Scan for the cell matching the given text and deliver its (X, Y) coordinate at center. 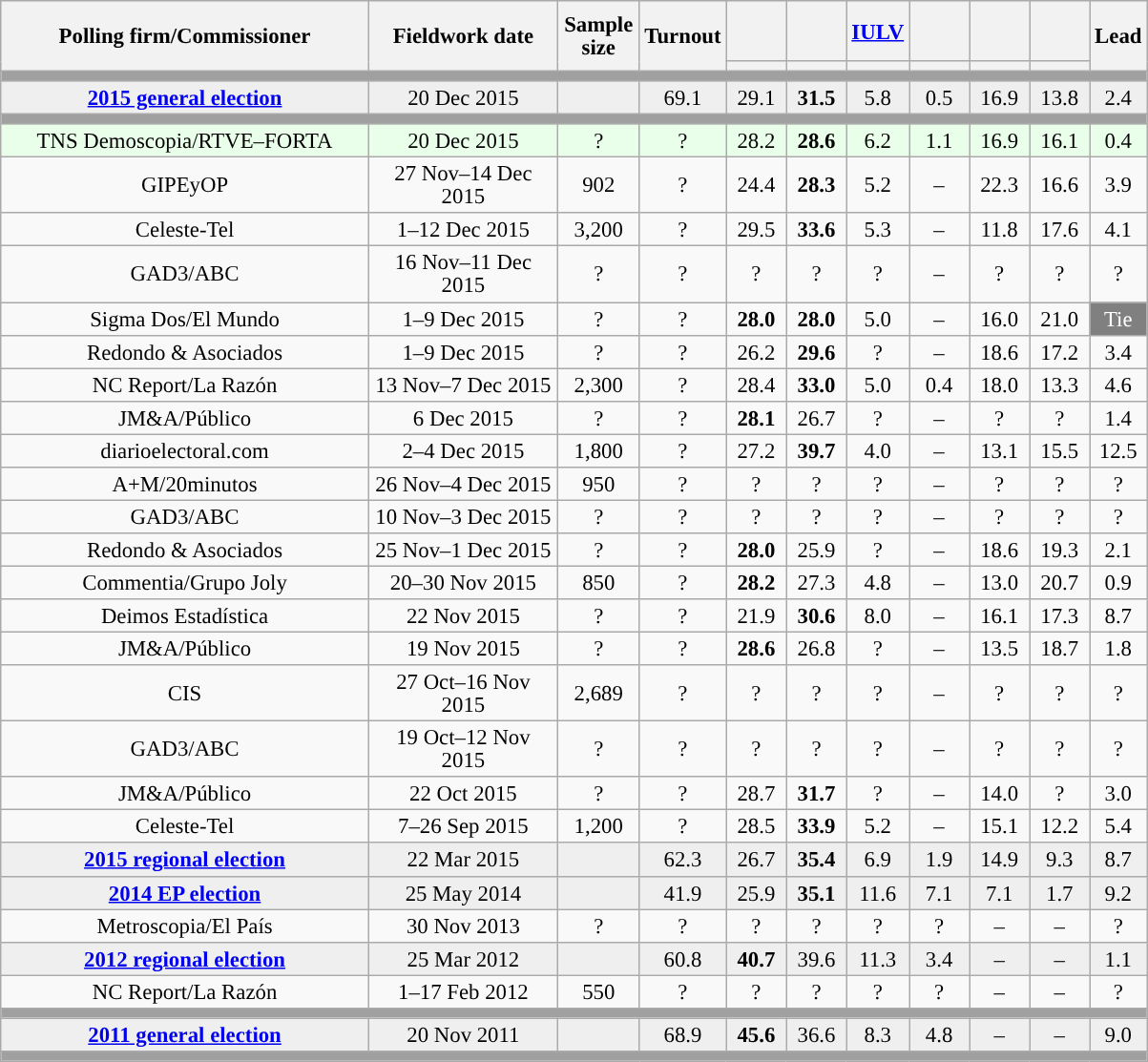
28.7 (756, 794)
13.1 (1000, 450)
6 Dec 2015 (463, 418)
22 Oct 2015 (463, 794)
22 Mar 2015 (463, 861)
33.9 (817, 826)
13.0 (1000, 582)
18.7 (1059, 649)
3,200 (598, 231)
19 Oct–12 Nov 2015 (463, 750)
902 (598, 185)
Fieldwork date (463, 36)
20–30 Nov 2015 (463, 582)
28.3 (817, 185)
29.1 (756, 97)
2015 regional election (185, 861)
25 May 2014 (463, 893)
28.1 (756, 418)
Polling firm/Commissioner (185, 36)
8.3 (878, 1034)
13 Nov–7 Dec 2015 (463, 385)
0.9 (1118, 582)
33.0 (817, 385)
3.0 (1118, 794)
25 Mar 2012 (463, 958)
550 (598, 992)
39.7 (817, 450)
12.2 (1059, 826)
7–26 Sep 2015 (463, 826)
2011 general election (185, 1034)
diarioelectoral.com (185, 450)
35.1 (817, 893)
40.7 (756, 958)
16 Nov–11 Dec 2015 (463, 275)
13.8 (1059, 97)
8.0 (878, 616)
16.0 (1000, 319)
1.7 (1059, 893)
28.5 (756, 826)
17.2 (1059, 351)
19 Nov 2015 (463, 649)
Metroscopia/El País (185, 926)
30 Nov 2013 (463, 926)
Sigma Dos/El Mundo (185, 319)
950 (598, 485)
13.3 (1059, 385)
21.9 (756, 616)
68.9 (683, 1034)
2–4 Dec 2015 (463, 450)
1.9 (939, 861)
850 (598, 582)
2014 EP election (185, 893)
27.3 (817, 582)
IULV (878, 31)
20 Nov 2011 (463, 1034)
36.6 (817, 1034)
29.6 (817, 351)
18.0 (1000, 385)
26.2 (756, 351)
27 Oct–16 Nov 2015 (463, 693)
26.8 (817, 649)
15.5 (1059, 450)
2,300 (598, 385)
Turnout (683, 36)
41.9 (683, 893)
2015 general election (185, 97)
A+M/20minutos (185, 485)
25 Nov–1 Dec 2015 (463, 550)
16.6 (1059, 185)
1.4 (1118, 418)
5.8 (878, 97)
10 Nov–3 Dec 2015 (463, 517)
15.1 (1000, 826)
1,800 (598, 450)
26 Nov–4 Dec 2015 (463, 485)
2.4 (1118, 97)
62.3 (683, 861)
14.0 (1000, 794)
21.0 (1059, 319)
9.3 (1059, 861)
27.2 (756, 450)
24.4 (756, 185)
20.7 (1059, 582)
60.8 (683, 958)
19.3 (1059, 550)
33.6 (817, 231)
11.3 (878, 958)
17.6 (1059, 231)
2.1 (1118, 550)
Commentia/Grupo Joly (185, 582)
1–17 Feb 2012 (463, 992)
4.1 (1118, 231)
27 Nov–14 Dec 2015 (463, 185)
11.8 (1000, 231)
5.4 (1118, 826)
12.5 (1118, 450)
GIPEyOP (185, 185)
14.9 (1000, 861)
2,689 (598, 693)
9.0 (1118, 1034)
22 Nov 2015 (463, 616)
45.6 (756, 1034)
13.5 (1000, 649)
2012 regional election (185, 958)
29.5 (756, 231)
35.4 (817, 861)
4.0 (878, 450)
1,200 (598, 826)
17.3 (1059, 616)
30.6 (817, 616)
6.2 (878, 141)
1–12 Dec 2015 (463, 231)
1.8 (1118, 649)
22.3 (1000, 185)
CIS (185, 693)
Lead (1118, 36)
6.9 (878, 861)
9.2 (1118, 893)
0.5 (939, 97)
TNS Demoscopia/RTVE–FORTA (185, 141)
Tie (1118, 319)
31.7 (817, 794)
28.4 (756, 385)
Deimos Estadística (185, 616)
39.6 (817, 958)
11.6 (878, 893)
5.3 (878, 231)
Sample size (598, 36)
69.1 (683, 97)
4.6 (1118, 385)
31.5 (817, 97)
3.9 (1118, 185)
